From the cell containing the given text, extract its center point as [X, Y] coordinate. 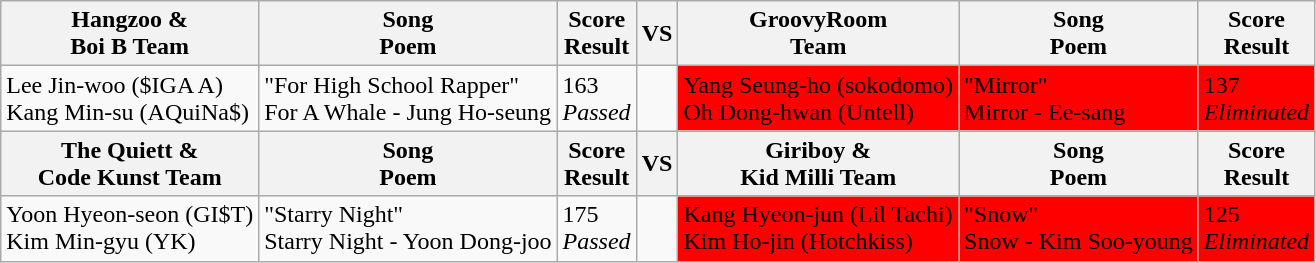
Yoon Hyeon-seon (GI$T)Kim Min-gyu (YK) [130, 228]
Yang Seung-ho (sokodomo)Oh Dong-hwan (Untell) [818, 98]
125Eliminated [1256, 228]
175Passed [596, 228]
"Starry Night"Starry Night - Yoon Dong-joo [408, 228]
Lee Jin-woo ($IGA A)Kang Min-su (AQuiNa$) [130, 98]
The Quiett &Code Kunst Team [130, 164]
137Eliminated [1256, 98]
163Passed [596, 98]
GroovyRoomTeam [818, 34]
"For High School Rapper"For A Whale - Jung Ho-seung [408, 98]
Hangzoo &Boi B Team [130, 34]
"Snow"Snow - Kim Soo-young [1079, 228]
"Mirror"Mirror - Ee-sang [1079, 98]
Giriboy &Kid Milli Team [818, 164]
Kang Hyeon-jun (Lil Tachi)Kim Ho-jin (Hotchkiss) [818, 228]
